Return the (X, Y) coordinate for the center point of the cell that contains the specified text.  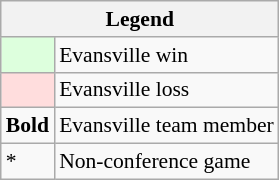
Evansville team member (166, 126)
Evansville loss (166, 90)
* (28, 162)
Evansville win (166, 55)
Bold (28, 126)
Legend (140, 19)
Non-conference game (166, 162)
